Return the (x, y) coordinate for the center point of the cell that contains the specified text.  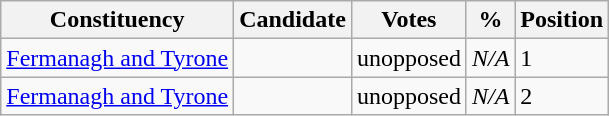
Position (562, 20)
Candidate (293, 20)
Constituency (118, 20)
% (490, 20)
1 (562, 58)
2 (562, 96)
Votes (408, 20)
